Extract the [x, y] coordinate from the center of the cell holding the provided text.  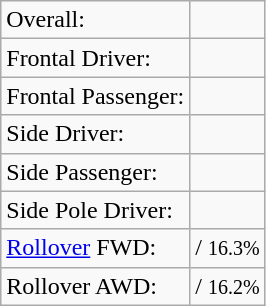
Overall: [96, 20]
/ 16.2% [228, 286]
Side Pole Driver: [96, 210]
Side Passenger: [96, 172]
/ 16.3% [228, 248]
Rollover AWD: [96, 286]
Rollover FWD: [96, 248]
Side Driver: [96, 134]
Frontal Driver: [96, 58]
Frontal Passenger: [96, 96]
